Locate the cell with the specified text and output its [x, y] center coordinate. 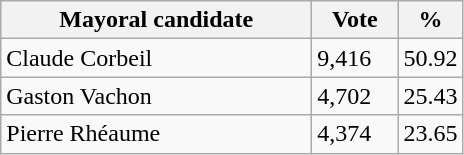
25.43 [430, 96]
% [430, 20]
23.65 [430, 134]
50.92 [430, 58]
Gaston Vachon [156, 96]
4,702 [355, 96]
Vote [355, 20]
Mayoral candidate [156, 20]
4,374 [355, 134]
Claude Corbeil [156, 58]
9,416 [355, 58]
Pierre Rhéaume [156, 134]
